Pinpoint the cell where the given text exists, returning its (x, y) midpoint coordinate. 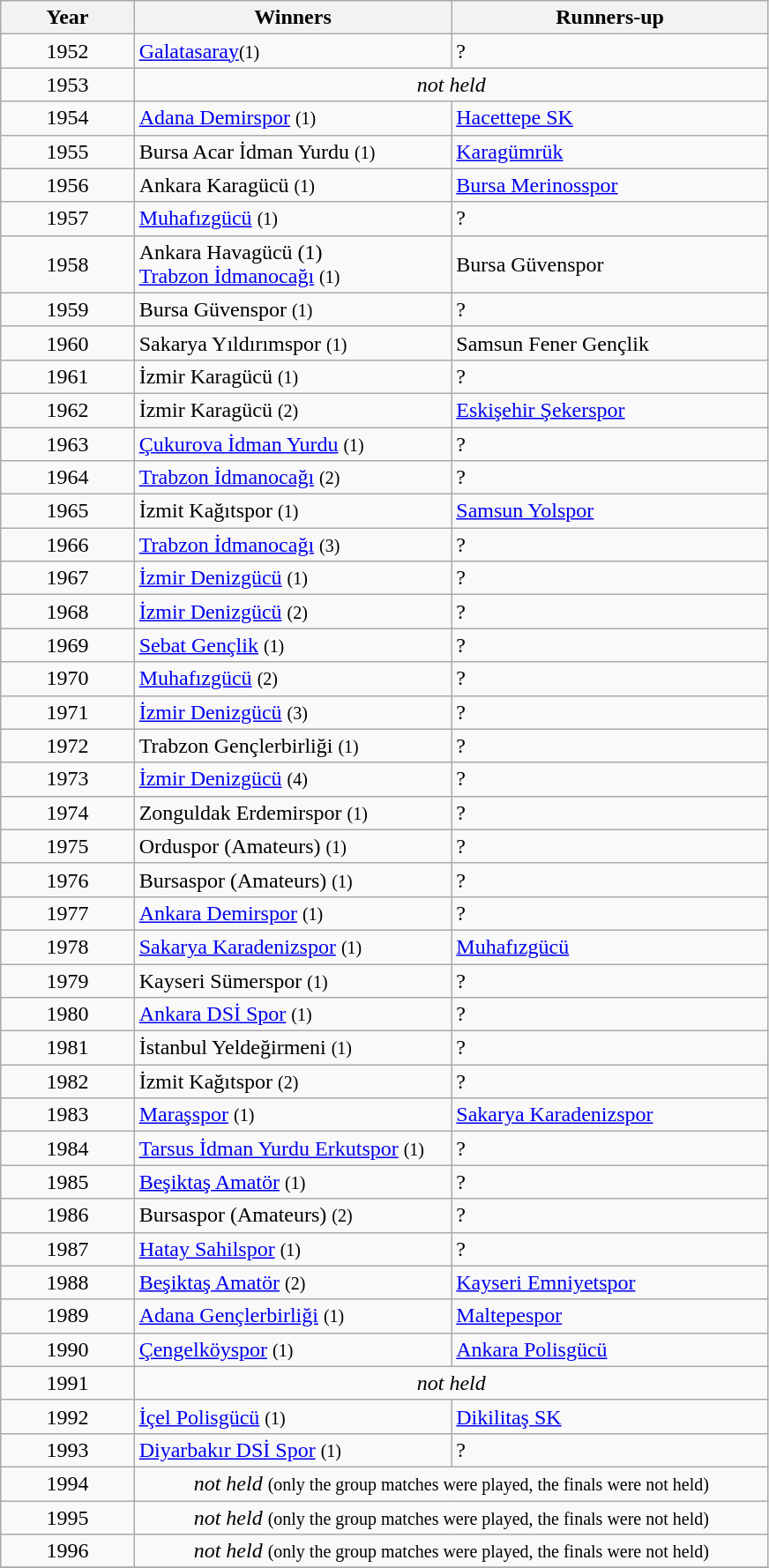
Samsun Yolspor (610, 511)
1966 (67, 545)
1960 (67, 343)
Runners-up (610, 18)
Bursaspor (Amateurs) (1) (293, 880)
1989 (67, 1316)
1985 (67, 1182)
Tarsus İdman Yurdu Erkutspor (1) (293, 1148)
1973 (67, 779)
1982 (67, 1081)
Eskişehir Şekerspor (610, 410)
Adana Gençlerbirliği (1) (293, 1316)
Kayseri Sümerspor (1) (293, 981)
1958 (67, 264)
Bursaspor (Amateurs) (2) (293, 1215)
Trabzon Gençlerbirliği (1) (293, 746)
1977 (67, 913)
Maltepespor (610, 1316)
İzmit Kağıtspor (2) (293, 1081)
İçel Polisgücü (1) (293, 1416)
Maraşspor (1) (293, 1115)
1988 (67, 1282)
1987 (67, 1249)
1976 (67, 880)
Ankara Polisgücü (610, 1349)
Trabzon İdmanocağı (3) (293, 545)
Bursa Güvenspor (610, 264)
Dikilitaş SK (610, 1416)
Samsun Fener Gençlik (610, 343)
1986 (67, 1215)
1981 (67, 1048)
1968 (67, 612)
Ankara Karagücü (1) (293, 185)
1975 (67, 846)
İstanbul Yeldeğirmeni (1) (293, 1048)
Karagümrük (610, 152)
1967 (67, 578)
1994 (67, 1483)
Adana Demirspor (1) (293, 118)
Muhafızgücü (1) (293, 219)
Ankara Demirspor (1) (293, 913)
1955 (67, 152)
Sakarya Karadenizspor (1) (293, 947)
1995 (67, 1517)
1983 (67, 1115)
İzmir Denizgücü (3) (293, 712)
1990 (67, 1349)
Ankara Havagücü (1)Trabzon İdmanocağı (1) (293, 264)
Bursa Acar İdman Yurdu (1) (293, 152)
1964 (67, 478)
Çengelköyspor (1) (293, 1349)
Hatay Sahilspor (1) (293, 1249)
Ankara DSİ Spor (1) (293, 1014)
Muhafızgücü (610, 947)
Muhafızgücü (2) (293, 679)
Beşiktaş Amatör (2) (293, 1282)
Beşiktaş Amatör (1) (293, 1182)
Orduspor (Amateurs) (1) (293, 846)
İzmir Karagücü (1) (293, 376)
İzmir Karagücü (2) (293, 410)
1992 (67, 1416)
1972 (67, 746)
Sakarya Yıldırımspor (1) (293, 343)
1970 (67, 679)
İzmit Kağıtspor (1) (293, 511)
1956 (67, 185)
İzmir Denizgücü (1) (293, 578)
İzmir Denizgücü (2) (293, 612)
1963 (67, 443)
1980 (67, 1014)
1974 (67, 813)
Bursa Merinosspor (610, 185)
1991 (67, 1383)
1957 (67, 219)
İzmir Denizgücü (4) (293, 779)
Sebat Gençlik (1) (293, 645)
Winners (293, 18)
1965 (67, 511)
Year (67, 18)
1978 (67, 947)
Bursa Güvenspor (1) (293, 309)
1971 (67, 712)
Çukurova İdman Yurdu (1) (293, 443)
Hacettepe SK (610, 118)
Trabzon İdmanocağı (2) (293, 478)
1984 (67, 1148)
Diyarbakır DSİ Spor (1) (293, 1450)
Kayseri Emniyetspor (610, 1282)
Galatasaray(1) (293, 51)
1953 (67, 85)
1993 (67, 1450)
Sakarya Karadenizspor (610, 1115)
1969 (67, 645)
1954 (67, 118)
1961 (67, 376)
Zonguldak Erdemirspor (1) (293, 813)
1979 (67, 981)
1996 (67, 1551)
1952 (67, 51)
1962 (67, 410)
1959 (67, 309)
